Extract the [x, y] coordinate from the center of the cell holding the provided text.  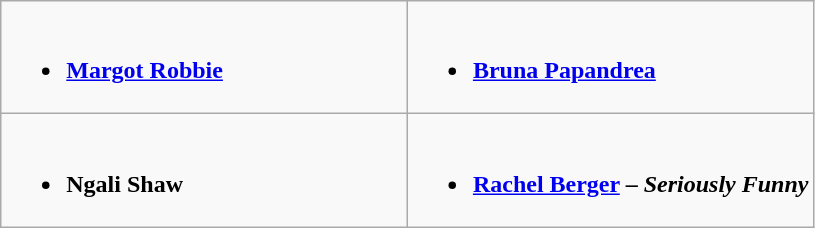
Bruna Papandrea [610, 58]
Margot Robbie [204, 58]
Rachel Berger – Seriously Funny [610, 170]
Ngali Shaw [204, 170]
